Capture the cell that displays the provided text and extract its (x, y) central coordinate. 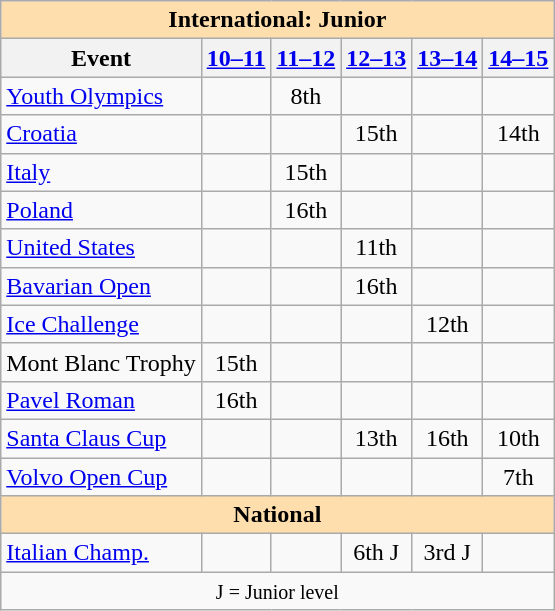
10th (518, 438)
Event (101, 58)
Italy (101, 172)
International: Junior (278, 20)
14th (518, 134)
13th (376, 438)
8th (306, 96)
Bavarian Open (101, 286)
Youth Olympics (101, 96)
Croatia (101, 134)
Volvo Open Cup (101, 477)
3rd J (448, 553)
Pavel Roman (101, 400)
J = Junior level (278, 591)
Ice Challenge (101, 324)
Santa Claus Cup (101, 438)
7th (518, 477)
Mont Blanc Trophy (101, 362)
11–12 (306, 58)
12th (448, 324)
14–15 (518, 58)
National (278, 515)
12–13 (376, 58)
13–14 (448, 58)
United States (101, 248)
11th (376, 248)
Poland (101, 210)
Italian Champ. (101, 553)
10–11 (236, 58)
6th J (376, 553)
